Extract the (x, y) coordinate from the center of the cell holding the provided text.  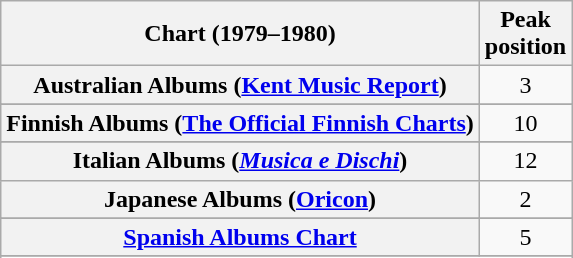
Japanese Albums (Oricon) (240, 199)
12 (525, 161)
10 (525, 123)
3 (525, 85)
Peakposition (525, 34)
Italian Albums (Musica e Dischi) (240, 161)
Chart (1979–1980) (240, 34)
Finnish Albums (The Official Finnish Charts) (240, 123)
Australian Albums (Kent Music Report) (240, 85)
2 (525, 199)
5 (525, 237)
Spanish Albums Chart (240, 237)
